Find where the given text appears and provide that cell's center as [x, y] coordinate. 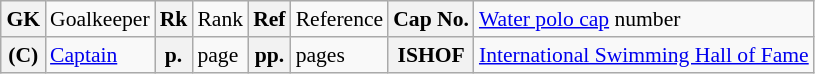
Goalkeeper [100, 19]
p. [174, 55]
page [220, 55]
(C) [23, 55]
Captain [100, 55]
Rank [220, 19]
ISHOF [431, 55]
Cap No. [431, 19]
pp. [269, 55]
Rk [174, 19]
pages [340, 55]
International Swimming Hall of Fame [644, 55]
GK [23, 19]
Water polo cap number [644, 19]
Reference [340, 19]
Ref [269, 19]
